Output the [X, Y] coordinate of the center of the cell containing the given text.  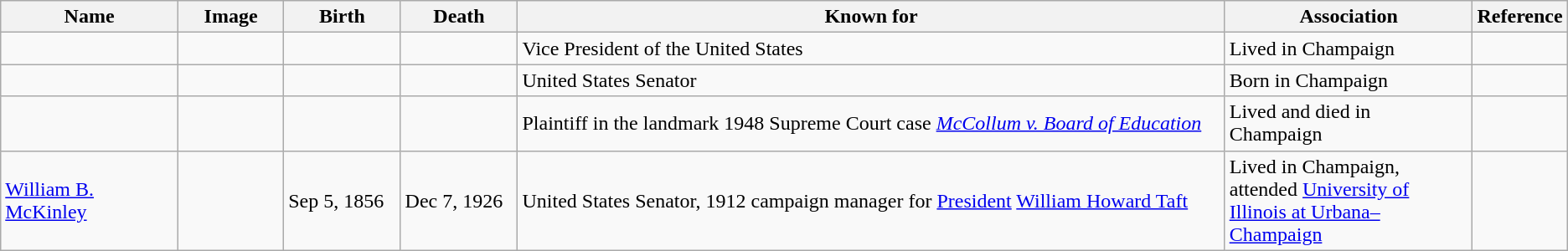
United States Senator, 1912 campaign manager for President William Howard Taft [871, 201]
Known for [871, 17]
Association [1349, 17]
Dec 7, 1926 [459, 201]
Image [230, 17]
Reference [1519, 17]
Birth [342, 17]
Lived in Champaign [1349, 49]
Vice President of the United States [871, 49]
Born in Champaign [1349, 80]
United States Senator [871, 80]
Name [90, 17]
Lived and died in Champaign [1349, 124]
William B. McKinley [90, 201]
Sep 5, 1856 [342, 201]
Plaintiff in the landmark 1948 Supreme Court case McCollum v. Board of Education [871, 124]
Lived in Champaign, attended University of Illinois at Urbana–Champaign [1349, 201]
Death [459, 17]
